Output the (x, y) coordinate of the center of the cell containing the given text.  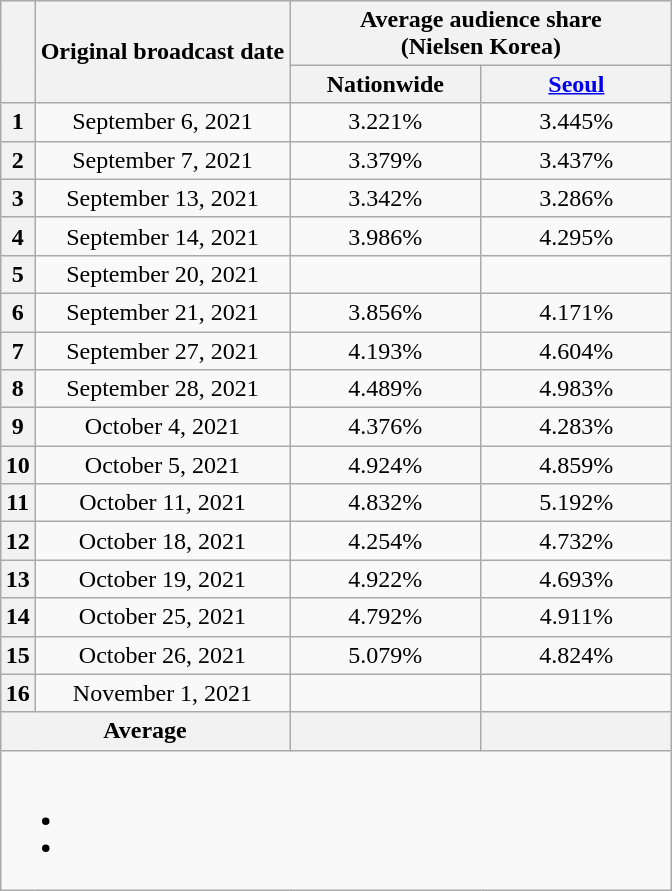
October 11, 2021 (162, 503)
5 (18, 274)
8 (18, 389)
14 (18, 617)
1 (18, 122)
4 (18, 236)
12 (18, 541)
4.824% (576, 655)
4.922% (386, 579)
Average (145, 731)
4.295% (576, 236)
2 (18, 160)
3.986% (386, 236)
September 28, 2021 (162, 389)
September 14, 2021 (162, 236)
4.171% (576, 312)
3.379% (386, 160)
October 4, 2021 (162, 427)
4.254% (386, 541)
9 (18, 427)
October 25, 2021 (162, 617)
Nationwide (386, 84)
13 (18, 579)
October 26, 2021 (162, 655)
September 20, 2021 (162, 274)
September 7, 2021 (162, 160)
September 13, 2021 (162, 198)
October 5, 2021 (162, 465)
7 (18, 351)
5.079% (386, 655)
11 (18, 503)
16 (18, 693)
September 27, 2021 (162, 351)
4.911% (576, 617)
4.693% (576, 579)
4.983% (576, 389)
3.221% (386, 122)
4.604% (576, 351)
4.376% (386, 427)
3 (18, 198)
September 6, 2021 (162, 122)
6 (18, 312)
3.286% (576, 198)
4.489% (386, 389)
3.342% (386, 198)
3.856% (386, 312)
September 21, 2021 (162, 312)
4.283% (576, 427)
4.732% (576, 541)
3.437% (576, 160)
10 (18, 465)
October 19, 2021 (162, 579)
5.192% (576, 503)
October 18, 2021 (162, 541)
Original broadcast date (162, 52)
November 1, 2021 (162, 693)
Average audience share(Nielsen Korea) (481, 32)
3.445% (576, 122)
4.193% (386, 351)
4.832% (386, 503)
4.924% (386, 465)
Seoul (576, 84)
4.792% (386, 617)
4.859% (576, 465)
15 (18, 655)
